Search for the cell housing the specified text and yield its (X, Y) center coordinate. 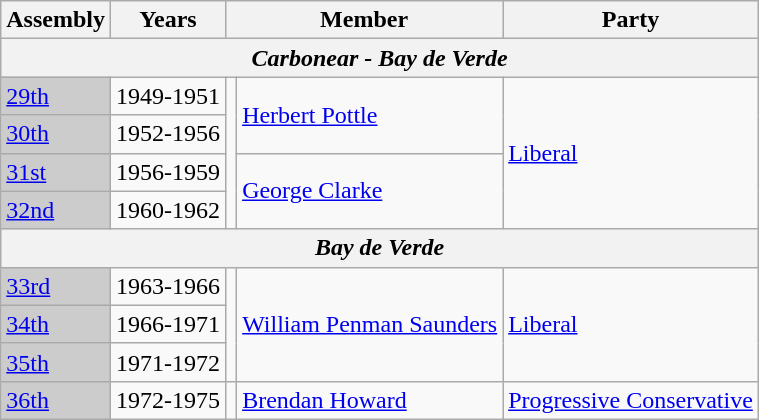
1956-1959 (168, 172)
Member (364, 20)
Brendan Howard (370, 400)
1972-1975 (168, 400)
Carbonear - Bay de Verde (380, 58)
35th (56, 362)
36th (56, 400)
30th (56, 134)
1960-1962 (168, 210)
Party (631, 20)
Bay de Verde (380, 248)
William Penman Saunders (370, 324)
Progressive Conservative (631, 400)
1971-1972 (168, 362)
George Clarke (370, 191)
31st (56, 172)
Years (168, 20)
33rd (56, 286)
29th (56, 96)
Herbert Pottle (370, 115)
1966-1971 (168, 324)
1949-1951 (168, 96)
1963-1966 (168, 286)
34th (56, 324)
1952-1956 (168, 134)
Assembly (56, 20)
32nd (56, 210)
